Identify which cell holds the provided text, then report its (X, Y) central coordinate. 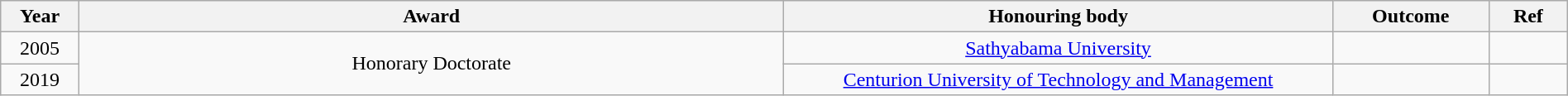
Centurion University of Technology and Management (1059, 79)
Honorary Doctorate (432, 64)
2005 (40, 48)
2019 (40, 79)
Outcome (1411, 17)
Award (432, 17)
Year (40, 17)
Sathyabama University (1059, 48)
Ref (1528, 17)
Honouring body (1059, 17)
